Detect which cell encompasses the target text, then output its [x, y] center coordinate. 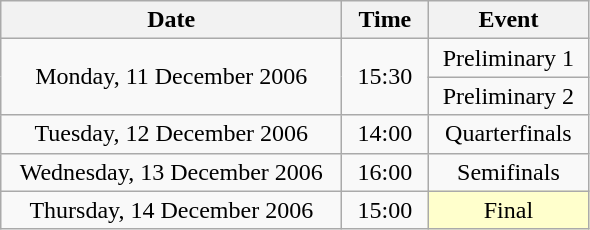
Wednesday, 13 December 2006 [172, 172]
Final [508, 210]
Thursday, 14 December 2006 [172, 210]
Semifinals [508, 172]
Date [172, 20]
15:30 [385, 77]
Preliminary 2 [508, 96]
Tuesday, 12 December 2006 [172, 134]
Quarterfinals [508, 134]
Preliminary 1 [508, 58]
Time [385, 20]
Monday, 11 December 2006 [172, 77]
15:00 [385, 210]
14:00 [385, 134]
Event [508, 20]
16:00 [385, 172]
